Return the (X, Y) coordinate for the center point of the cell that contains the specified text.  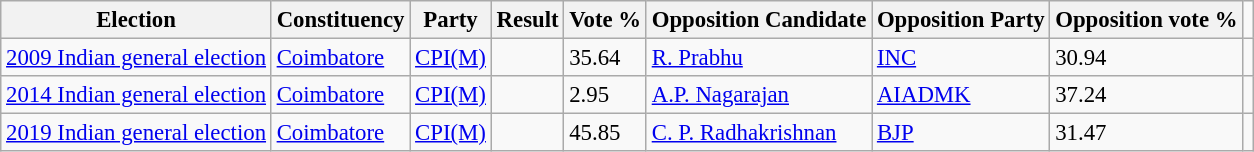
37.24 (1146, 95)
Election (136, 20)
2009 Indian general election (136, 58)
C. P. Radhakrishnan (758, 133)
Constituency (340, 20)
Opposition Party (961, 20)
Party (450, 20)
Vote % (606, 20)
2019 Indian general election (136, 133)
Opposition Candidate (758, 20)
35.64 (606, 58)
R. Prabhu (758, 58)
2.95 (606, 95)
30.94 (1146, 58)
31.47 (1146, 133)
2014 Indian general election (136, 95)
Opposition vote % (1146, 20)
BJP (961, 133)
AIADMK (961, 95)
INC (961, 58)
45.85 (606, 133)
A.P. Nagarajan (758, 95)
Result (528, 20)
